Pinpoint the cell where the given text exists, returning its (x, y) midpoint coordinate. 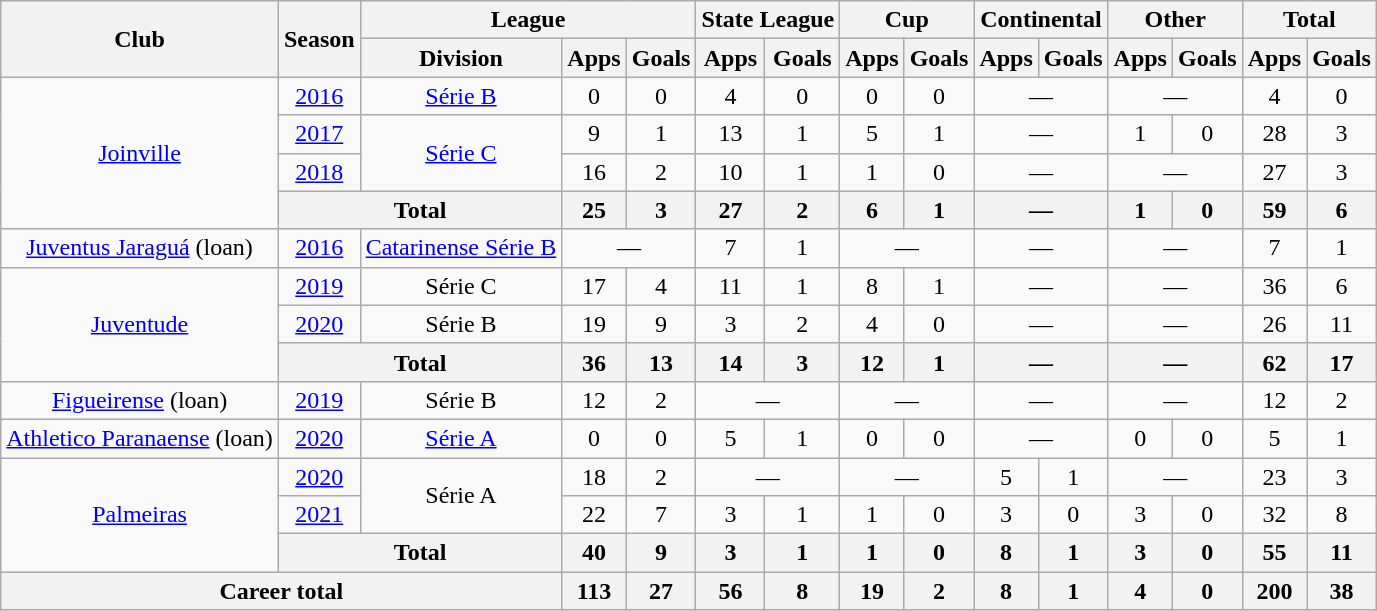
Joinville (140, 153)
Season (319, 39)
League (528, 20)
23 (1274, 477)
55 (1274, 553)
2021 (319, 515)
Division (461, 58)
Continental (1041, 20)
18 (594, 477)
113 (594, 591)
200 (1274, 591)
Club (140, 39)
2017 (319, 134)
Other (1175, 20)
Career total (282, 591)
Juventude (140, 324)
Juventus Jaraguá (loan) (140, 248)
State League (768, 20)
Catarinense Série B (461, 248)
Palmeiras (140, 515)
10 (730, 172)
28 (1274, 134)
40 (594, 553)
56 (730, 591)
38 (1342, 591)
Cup (907, 20)
59 (1274, 210)
2018 (319, 172)
Athletico Paranaense (loan) (140, 438)
Figueirense (loan) (140, 400)
26 (1274, 324)
25 (594, 210)
32 (1274, 515)
16 (594, 172)
62 (1274, 362)
22 (594, 515)
14 (730, 362)
